Provide the (x, y) coordinate of the cell's center where the given text is located.  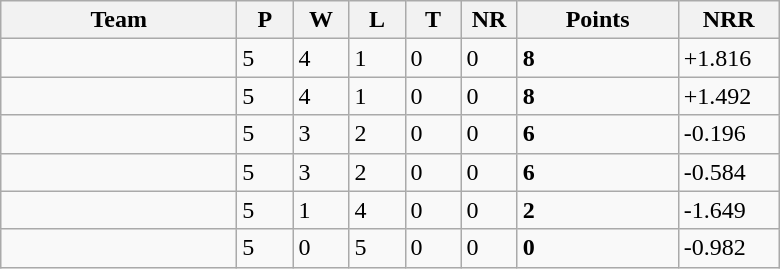
+1.816 (728, 58)
Points (598, 20)
+1.492 (728, 96)
Team (119, 20)
-0.584 (728, 172)
-1.649 (728, 210)
-0.196 (728, 134)
NRR (728, 20)
NR (489, 20)
W (321, 20)
L (377, 20)
T (433, 20)
-0.982 (728, 248)
P (265, 20)
